Provide the (x, y) coordinate of the cell's center where the given text is located.  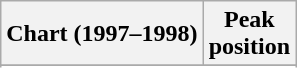
Chart (1997–1998) (102, 34)
Peakposition (249, 34)
